Search for the cell housing the specified text and yield its (x, y) center coordinate. 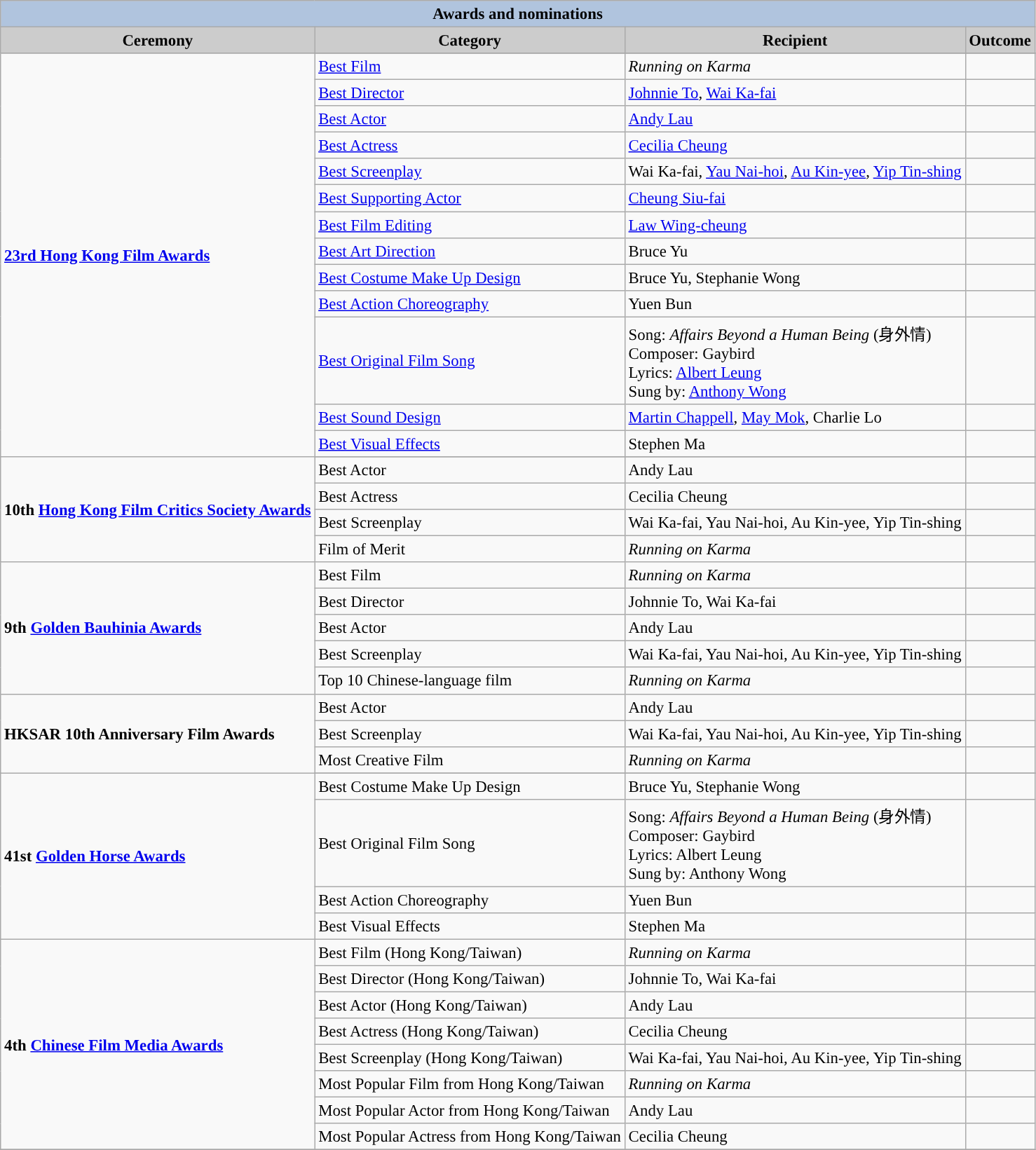
Best Art Direction (470, 251)
Ceremony (158, 41)
Best Actress (Hong Kong/Taiwan) (470, 1032)
Category (470, 41)
Best Supporting Actor (470, 198)
Best Sound Design (470, 418)
41st Golden Horse Awards (158, 856)
10th Hong Kong Film Critics Society Awards (158, 509)
23rd Hong Kong Film Awards (158, 255)
Law Wing-cheung (795, 225)
Top 10 Chinese-language film (470, 681)
9th Golden Bauhinia Awards (158, 628)
Most Creative Film (470, 760)
Best Director (Hong Kong/Taiwan) (470, 979)
Best Film Editing (470, 225)
Martin Chappell, May Mok, Charlie Lo (795, 418)
Awards and nominations (517, 14)
Film of Merit (470, 549)
Best Screenplay (Hong Kong/Taiwan) (470, 1058)
Cheung Siu-fai (795, 198)
HKSAR 10th Anniversary Film Awards (158, 733)
Outcome (1000, 41)
4th Chinese Film Media Awards (158, 1044)
Most Popular Actor from Hong Kong/Taiwan (470, 1111)
Recipient (795, 41)
Bruce Yu (795, 251)
Best Film (Hong Kong/Taiwan) (470, 952)
Best Actor (Hong Kong/Taiwan) (470, 1006)
Most Popular Film from Hong Kong/Taiwan (470, 1084)
